Scan for the cell matching the given text and deliver its (x, y) coordinate at center. 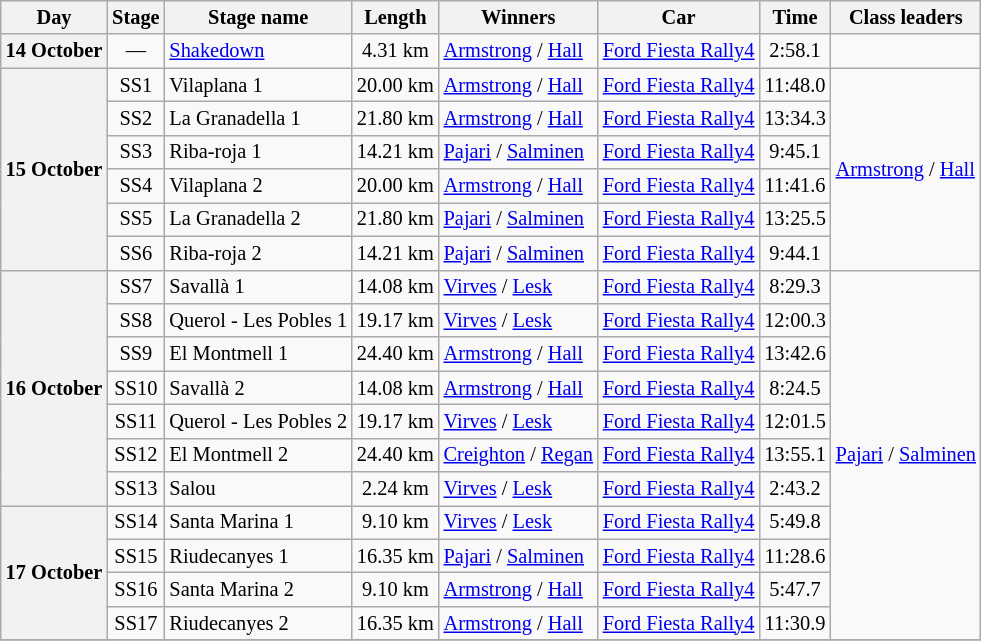
8:29.3 (794, 287)
Querol - Les Pobles 2 (258, 421)
17 October (54, 572)
SS9 (136, 354)
Length (396, 17)
SS3 (136, 152)
Salou (258, 489)
2.24 km (396, 489)
Winners (518, 17)
La Granadella 2 (258, 219)
SS17 (136, 623)
11:41.6 (794, 186)
Car (678, 17)
Day (54, 17)
11:28.6 (794, 556)
Riba-roja 2 (258, 253)
SS13 (136, 489)
Riudecanyes 2 (258, 623)
13:42.6 (794, 354)
11:48.0 (794, 85)
Savallà 2 (258, 388)
SS10 (136, 388)
SS7 (136, 287)
El Montmell 1 (258, 354)
13:25.5 (794, 219)
SS11 (136, 421)
SS16 (136, 589)
Class leaders (906, 17)
13:55.1 (794, 455)
La Granadella 1 (258, 118)
SS12 (136, 455)
Riudecanyes 1 (258, 556)
8:24.5 (794, 388)
Santa Marina 2 (258, 589)
Santa Marina 1 (258, 522)
9:45.1 (794, 152)
2:43.2 (794, 489)
16 October (54, 388)
12:00.3 (794, 320)
14 October (54, 51)
Riba-roja 1 (258, 152)
13:34.3 (794, 118)
SS5 (136, 219)
SS14 (136, 522)
Shakedown (258, 51)
15 October (54, 169)
2:58.1 (794, 51)
SS15 (136, 556)
— (136, 51)
Savallà 1 (258, 287)
Stage name (258, 17)
11:30.9 (794, 623)
Vilaplana 1 (258, 85)
Vilaplana 2 (258, 186)
9:44.1 (794, 253)
SS8 (136, 320)
Time (794, 17)
Stage (136, 17)
SS2 (136, 118)
SS4 (136, 186)
5:49.8 (794, 522)
5:47.7 (794, 589)
4.31 km (396, 51)
Querol - Les Pobles 1 (258, 320)
SS6 (136, 253)
Creighton / Regan (518, 455)
12:01.5 (794, 421)
SS1 (136, 85)
El Montmell 2 (258, 455)
